Output the (x, y) coordinate of the center of the cell containing the given text.  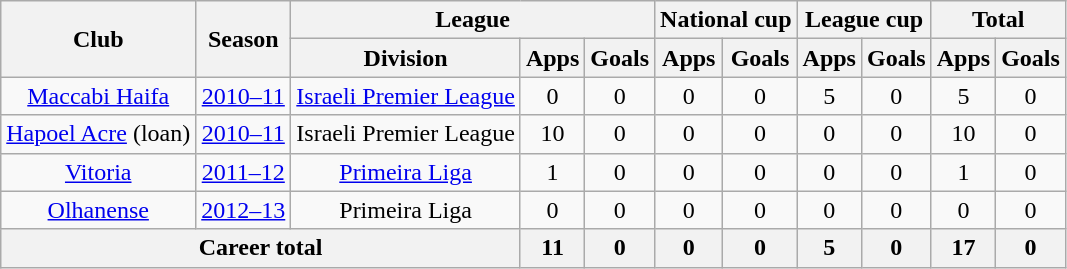
League cup (864, 20)
Vitoria (98, 172)
Total (998, 20)
Career total (261, 248)
League (473, 20)
Maccabi Haifa (98, 96)
Hapoel Acre (loan) (98, 134)
2011–12 (244, 172)
National cup (726, 20)
11 (552, 248)
Season (244, 39)
Division (406, 58)
Olhanense (98, 210)
17 (963, 248)
2012–13 (244, 210)
Club (98, 39)
